Determine the (X, Y) coordinate at the center of the cell enclosing the given text.  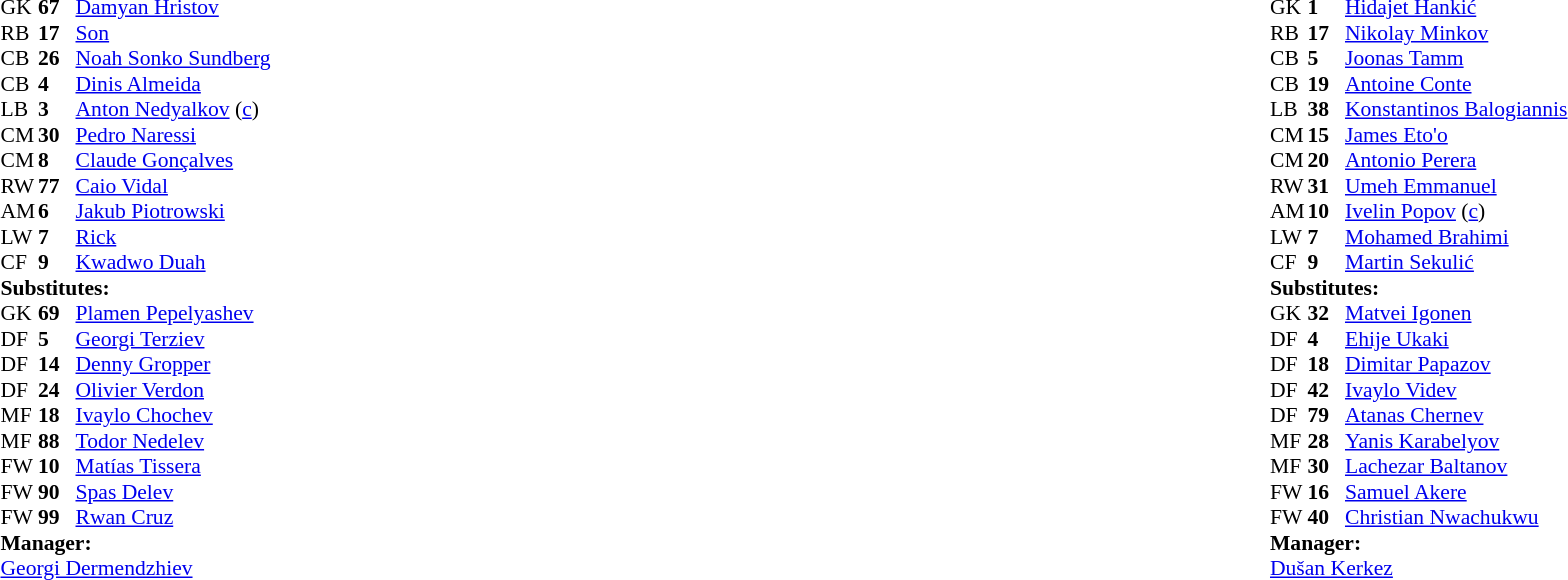
79 (1326, 415)
Dinis Almeida (174, 84)
Rick (174, 237)
Samuel Akere (1456, 492)
Mohamed Brahimi (1456, 237)
Anton Nedyalkov (c) (174, 109)
6 (57, 211)
Atanas Chernev (1456, 415)
69 (57, 313)
Caio Vidal (174, 186)
Georgi Terziev (174, 339)
Umeh Emmanuel (1456, 186)
Antoine Conte (1456, 84)
Kwadwo Duah (174, 263)
77 (57, 186)
Ehije Ukaki (1456, 339)
Matías Tissera (174, 467)
15 (1326, 135)
Ivaylo Videv (1456, 390)
Rwan Cruz (174, 517)
28 (1326, 441)
Son (174, 33)
99 (57, 517)
Martin Sekulić (1456, 263)
Pedro Naressi (174, 135)
Olivier Verdon (174, 390)
26 (57, 59)
Christian Nwachukwu (1456, 517)
88 (57, 441)
Ivaylo Chochev (174, 415)
James Eto'o (1456, 135)
Ivelin Popov (c) (1456, 211)
42 (1326, 390)
Plamen Pepelyashev (174, 313)
Antonio Perera (1456, 161)
Matvei Igonen (1456, 313)
20 (1326, 161)
Joonas Tamm (1456, 59)
24 (57, 390)
3 (57, 109)
31 (1326, 186)
14 (57, 365)
Noah Sonko Sundberg (174, 59)
90 (57, 492)
19 (1326, 84)
8 (57, 161)
Todor Nedelev (174, 441)
Jakub Piotrowski (174, 211)
16 (1326, 492)
Dimitar Papazov (1456, 365)
Lachezar Baltanov (1456, 467)
Denny Gropper (174, 365)
Spas Delev (174, 492)
38 (1326, 109)
Nikolay Minkov (1456, 33)
Claude Gonçalves (174, 161)
32 (1326, 313)
Yanis Karabelyov (1456, 441)
40 (1326, 517)
Konstantinos Balogiannis (1456, 109)
